Extract the (X, Y) coordinate from the center of the cell holding the provided text.  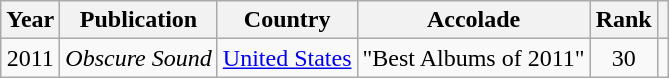
Rank (624, 20)
Obscure Sound (139, 58)
"Best Albums of 2011" (474, 58)
Accolade (474, 20)
Country (287, 20)
2011 (30, 58)
United States (287, 58)
Publication (139, 20)
Year (30, 20)
30 (624, 58)
